Output the (X, Y) coordinate of the center of the cell containing the given text.  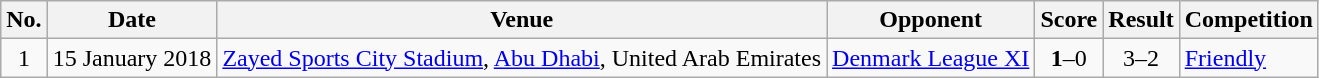
Zayed Sports City Stadium, Abu Dhabi, United Arab Emirates (522, 58)
1 (24, 58)
Friendly (1248, 58)
Competition (1248, 20)
Opponent (931, 20)
Venue (522, 20)
No. (24, 20)
Score (1069, 20)
1–0 (1069, 58)
Date (132, 20)
Denmark League XI (931, 58)
Result (1141, 20)
15 January 2018 (132, 58)
3–2 (1141, 58)
